Determine the (X, Y) coordinate at the center of the cell enclosing the given text.  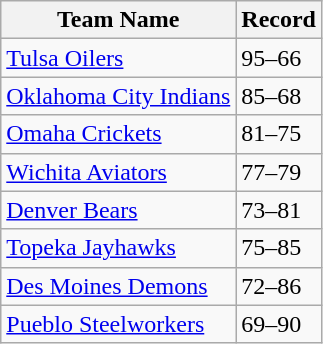
Tulsa Oilers (118, 58)
Denver Bears (118, 210)
75–85 (279, 248)
Omaha Crickets (118, 134)
72–86 (279, 286)
Team Name (118, 20)
Oklahoma City Indians (118, 96)
Record (279, 20)
Wichita Aviators (118, 172)
81–75 (279, 134)
69–90 (279, 324)
Des Moines Demons (118, 286)
73–81 (279, 210)
Pueblo Steelworkers (118, 324)
95–66 (279, 58)
77–79 (279, 172)
85–68 (279, 96)
Topeka Jayhawks (118, 248)
